For the text-containing cell, return its midpoint in (x, y) coordinate format. 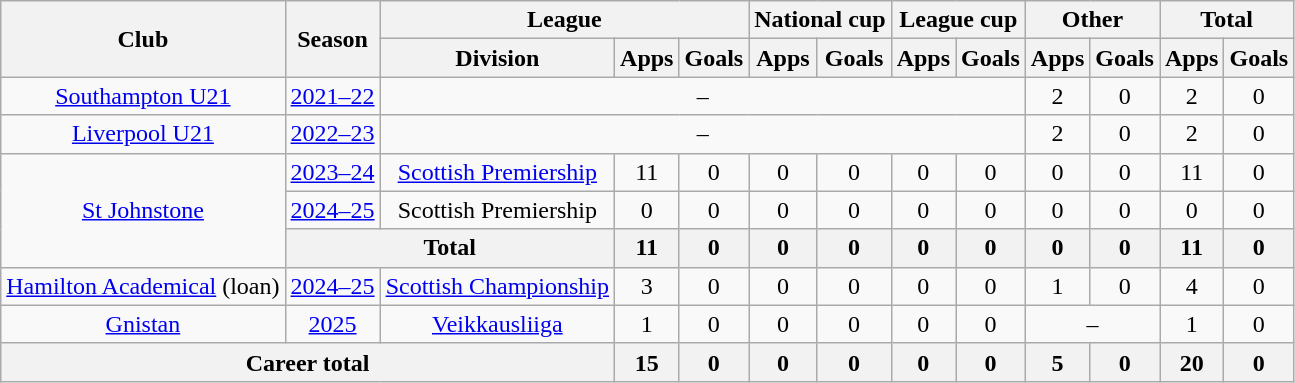
Gnistan (143, 324)
Career total (308, 362)
15 (647, 362)
Season (332, 39)
5 (1057, 362)
2022–23 (332, 134)
Scottish Championship (497, 286)
Other (1092, 20)
2021–22 (332, 96)
League cup (958, 20)
4 (1192, 286)
National cup (820, 20)
Southampton U21 (143, 96)
2025 (332, 324)
2023–24 (332, 172)
Club (143, 39)
Division (497, 58)
20 (1192, 362)
League (564, 20)
Hamilton Academical (loan) (143, 286)
3 (647, 286)
Liverpool U21 (143, 134)
St Johnstone (143, 210)
Veikkausliiga (497, 324)
